Pinpoint the cell where the given text exists, returning its [X, Y] midpoint coordinate. 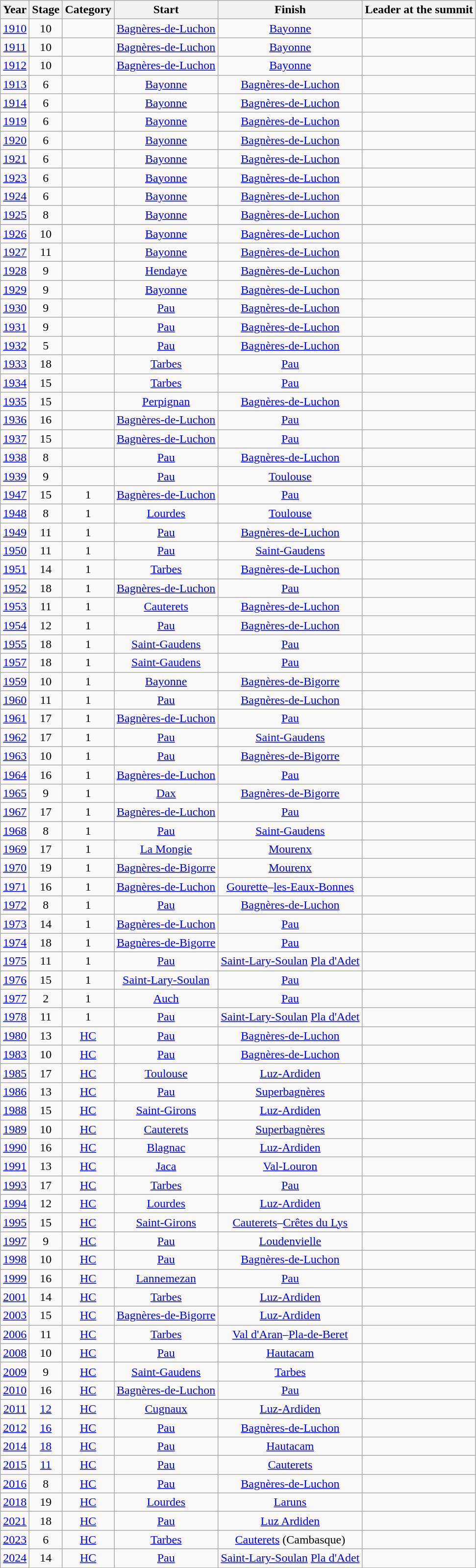
Cauterets–Crêtes du Lys [290, 1222]
2015 [15, 1465]
Lannemezan [166, 1278]
2023 [15, 1540]
1954 [15, 625]
1955 [15, 644]
Category [88, 10]
1923 [15, 177]
Perpignan [166, 401]
1960 [15, 700]
1951 [15, 570]
1925 [15, 215]
1934 [15, 383]
1912 [15, 66]
1997 [15, 1241]
2010 [15, 1390]
1967 [15, 812]
1927 [15, 252]
Laruns [290, 1502]
2003 [15, 1316]
1924 [15, 196]
1972 [15, 905]
1995 [15, 1222]
1953 [15, 607]
1929 [15, 290]
1985 [15, 1073]
1936 [15, 420]
Luz Ardiden [290, 1521]
1964 [15, 774]
1928 [15, 271]
1931 [15, 327]
1914 [15, 103]
1961 [15, 719]
1949 [15, 532]
1976 [15, 980]
2018 [15, 1502]
Val d'Aran–Pla-de-Beret [290, 1334]
1993 [15, 1185]
1991 [15, 1167]
2011 [15, 1409]
2024 [15, 1558]
1926 [15, 234]
1994 [15, 1204]
1977 [15, 998]
2016 [15, 1484]
Finish [290, 10]
1971 [15, 887]
2008 [15, 1353]
1921 [15, 159]
Val-Louron [290, 1167]
1957 [15, 663]
1910 [15, 28]
1948 [15, 513]
1975 [15, 961]
Cugnaux [166, 1409]
2009 [15, 1371]
2 [46, 998]
1978 [15, 1017]
Leader at the summit [419, 10]
1969 [15, 849]
1974 [15, 943]
1920 [15, 140]
1989 [15, 1129]
1933 [15, 364]
Blagnac [166, 1148]
Loudenvielle [290, 1241]
1983 [15, 1054]
Cauterets (Cambasque) [290, 1540]
2006 [15, 1334]
Dax [166, 793]
1938 [15, 457]
2001 [15, 1297]
1998 [15, 1260]
Gourette–les-Eaux-Bonnes [290, 887]
Saint-Lary-Soulan [166, 980]
1950 [15, 551]
1980 [15, 1036]
1935 [15, 401]
1952 [15, 588]
1947 [15, 495]
1959 [15, 681]
Jaca [166, 1167]
1911 [15, 47]
Year [15, 10]
1986 [15, 1092]
1930 [15, 308]
2014 [15, 1446]
1939 [15, 476]
1913 [15, 84]
5 [46, 346]
1973 [15, 924]
Stage [46, 10]
Hendaye [166, 271]
1937 [15, 439]
1932 [15, 346]
1990 [15, 1148]
1963 [15, 756]
1970 [15, 868]
2012 [15, 1428]
1968 [15, 831]
1965 [15, 793]
1962 [15, 737]
Auch [166, 998]
1999 [15, 1278]
1919 [15, 122]
2021 [15, 1521]
Start [166, 10]
1988 [15, 1110]
La Mongie [166, 849]
